Pinpoint the cell where the given text exists, returning its (X, Y) midpoint coordinate. 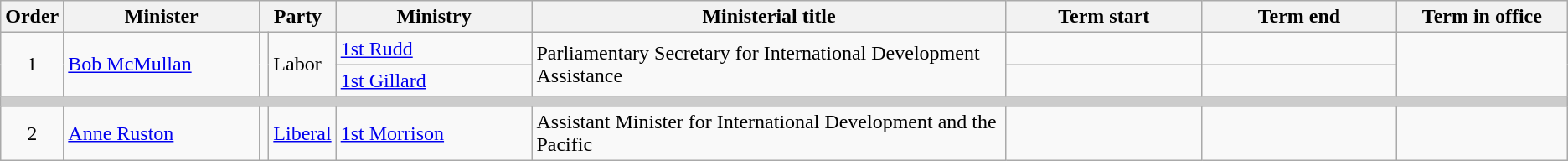
2 (32, 132)
Order (32, 17)
Assistant Minister for International Development and the Pacific (769, 132)
Parliamentary Secretary for International Development Assistance (769, 65)
Term in office (1483, 17)
Labor (302, 65)
Term end (1298, 17)
1 (32, 65)
Ministerial title (769, 17)
Party (298, 17)
Bob McMullan (162, 65)
Term start (1104, 17)
Ministry (434, 17)
1st Gillard (434, 80)
Minister (162, 17)
1st Morrison (434, 132)
Liberal (302, 132)
Anne Ruston (162, 132)
1st Rudd (434, 49)
